From the cell containing the given text, extract its center point as [x, y] coordinate. 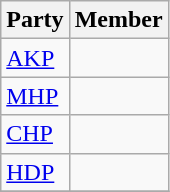
HDP [35, 172]
Party [35, 20]
CHP [35, 134]
Member [118, 20]
AKP [35, 58]
MHP [35, 96]
